Detect which cell encompasses the target text, then output its [x, y] center coordinate. 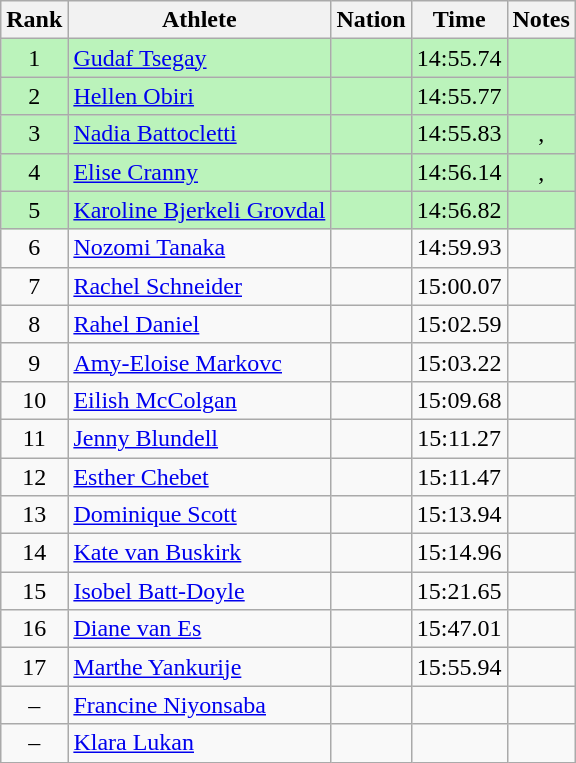
14:55.77 [459, 96]
10 [34, 400]
Time [459, 20]
9 [34, 362]
14:59.93 [459, 248]
17 [34, 667]
2 [34, 96]
15:13.94 [459, 515]
15:03.22 [459, 362]
Nadia Battocletti [200, 134]
Francine Niyonsaba [200, 705]
Athlete [200, 20]
15:02.59 [459, 324]
3 [34, 134]
15:11.27 [459, 438]
14:55.74 [459, 58]
7 [34, 286]
15:09.68 [459, 400]
15:47.01 [459, 629]
Esther Chebet [200, 477]
15:00.07 [459, 286]
15:55.94 [459, 667]
14:56.82 [459, 210]
14:56.14 [459, 172]
15 [34, 591]
15:11.47 [459, 477]
Kate van Buskirk [200, 553]
Rank [34, 20]
Jenny Blundell [200, 438]
Eilish McColgan [200, 400]
Rachel Schneider [200, 286]
8 [34, 324]
Gudaf Tsegay [200, 58]
5 [34, 210]
Amy-Eloise Markovc [200, 362]
14 [34, 553]
12 [34, 477]
Rahel Daniel [200, 324]
1 [34, 58]
15:14.96 [459, 553]
Marthe Yankurije [200, 667]
15:21.65 [459, 591]
13 [34, 515]
Notes [541, 20]
11 [34, 438]
4 [34, 172]
Karoline Bjerkeli Grovdal [200, 210]
16 [34, 629]
Elise Cranny [200, 172]
Diane van Es [200, 629]
14:55.83 [459, 134]
Hellen Obiri [200, 96]
6 [34, 248]
Nation [371, 20]
Nozomi Tanaka [200, 248]
Isobel Batt-Doyle [200, 591]
Klara Lukan [200, 743]
Dominique Scott [200, 515]
